Return the (x, y) coordinate for the center point of the cell that contains the specified text.  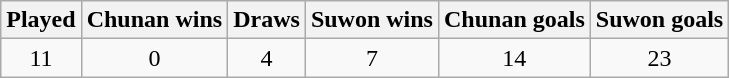
11 (41, 58)
4 (267, 58)
7 (372, 58)
Suwon wins (372, 20)
Played (41, 20)
Chunan wins (154, 20)
Chunan goals (514, 20)
23 (659, 58)
Draws (267, 20)
0 (154, 58)
14 (514, 58)
Suwon goals (659, 20)
